Return (X, Y) of the center of cell containing provided text 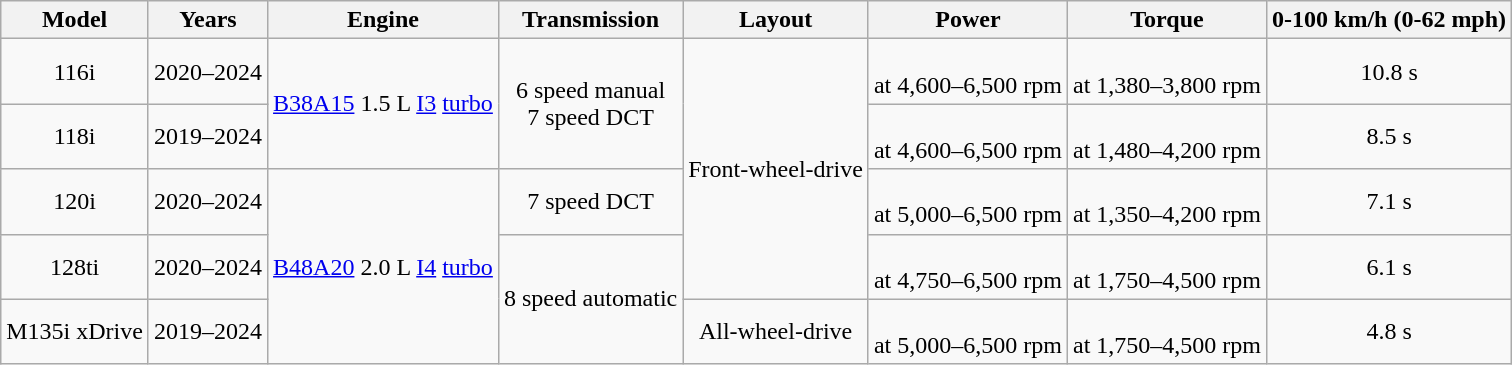
Engine (384, 20)
Torque (1166, 20)
6.1 s (1390, 266)
0-100 km/h (0-62 mph) (1390, 20)
M135i xDrive (75, 332)
7 speed DCT (590, 202)
7.1 s (1390, 202)
10.8 s (1390, 72)
Power (968, 20)
at 4,750–6,500 rpm (968, 266)
Layout (776, 20)
at 1,350–4,200 rpm (1166, 202)
Transmission (590, 20)
at 1,380–3,800 rpm (1166, 72)
116i (75, 72)
Years (208, 20)
120i (75, 202)
128ti (75, 266)
at 1,480–4,200 rpm (1166, 136)
6 speed manual7 speed DCT (590, 104)
118i (75, 136)
8 speed automatic (590, 299)
Model (75, 20)
4.8 s (1390, 332)
Front-wheel-drive (776, 169)
B48A20 2.0 L I4 turbo (384, 266)
8.5 s (1390, 136)
B38A15 1.5 L I3 turbo (384, 104)
All-wheel-drive (776, 332)
